Return [x, y] of the center of cell containing provided text 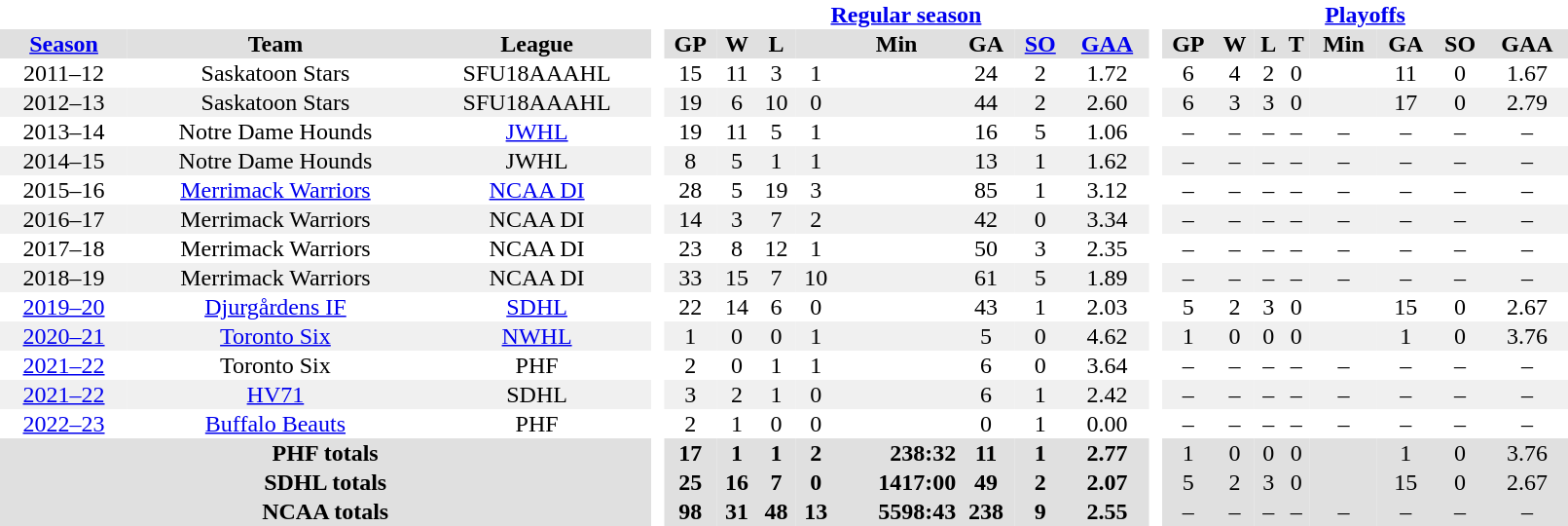
2016–17 [64, 219]
NCAA totals [325, 511]
2.55 [1108, 511]
Season [64, 44]
2.77 [1108, 453]
HV71 [275, 394]
61 [987, 278]
28 [691, 190]
2.60 [1108, 102]
12 [777, 248]
2.35 [1108, 248]
2013–14 [64, 131]
NWHL [537, 336]
9 [1039, 511]
48 [777, 511]
2022–23 [64, 424]
1.89 [1108, 278]
23 [691, 248]
SDHL totals [325, 482]
2018–19 [64, 278]
2019–20 [64, 307]
0.00 [1108, 424]
2.79 [1526, 102]
4.62 [1108, 336]
3.34 [1108, 219]
1417:00 [897, 482]
Buffalo Beauts [275, 424]
25 [691, 482]
49 [987, 482]
2017–18 [64, 248]
85 [987, 190]
33 [691, 278]
238:32 [897, 453]
PHF totals [325, 453]
98 [691, 511]
2011–12 [64, 73]
Regular season [906, 15]
2014–15 [64, 161]
1.06 [1108, 131]
42 [987, 219]
3.64 [1108, 365]
2.03 [1108, 307]
1.62 [1108, 161]
24 [987, 73]
5598:43 [897, 511]
50 [987, 248]
Team [275, 44]
3.12 [1108, 190]
1.67 [1526, 73]
2015–16 [64, 190]
4 [1234, 73]
31 [738, 511]
44 [987, 102]
238 [987, 511]
T [1296, 44]
2020–21 [64, 336]
Djurgårdens IF [275, 307]
2.07 [1108, 482]
League [537, 44]
2012–13 [64, 102]
1.72 [1108, 73]
43 [987, 307]
22 [691, 307]
2.42 [1108, 394]
